Determine the [X, Y] coordinate at the center of the cell enclosing the given text.  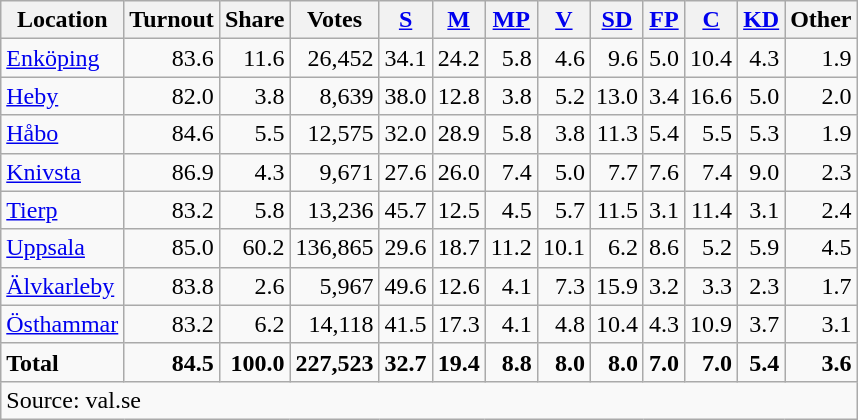
11.3 [616, 134]
8.8 [511, 362]
KD [762, 20]
12.8 [458, 96]
1.7 [821, 286]
Älvkarleby [62, 286]
12,575 [334, 134]
9.0 [762, 172]
3.3 [712, 286]
7.6 [664, 172]
10.1 [564, 248]
Uppsala [62, 248]
19.4 [458, 362]
13,236 [334, 210]
3.6 [821, 362]
14,118 [334, 324]
86.9 [172, 172]
26,452 [334, 58]
7.3 [564, 286]
82.0 [172, 96]
Other [821, 20]
227,523 [334, 362]
FP [664, 20]
32.7 [406, 362]
8.6 [664, 248]
V [564, 20]
11.6 [254, 58]
136,865 [334, 248]
Votes [334, 20]
4.6 [564, 58]
49.6 [406, 286]
60.2 [254, 248]
27.6 [406, 172]
18.7 [458, 248]
Share [254, 20]
11.5 [616, 210]
7.7 [616, 172]
11.2 [511, 248]
Source: val.se [429, 400]
26.0 [458, 172]
11.4 [712, 210]
S [406, 20]
Östhammar [62, 324]
8,639 [334, 96]
83.8 [172, 286]
5.3 [762, 134]
Enköping [62, 58]
5.9 [762, 248]
24.2 [458, 58]
2.0 [821, 96]
38.0 [406, 96]
16.6 [712, 96]
10.9 [712, 324]
SD [616, 20]
83.6 [172, 58]
3.2 [664, 286]
9.6 [616, 58]
MP [511, 20]
12.5 [458, 210]
Knivsta [62, 172]
34.1 [406, 58]
Heby [62, 96]
5.7 [564, 210]
2.4 [821, 210]
Total [62, 362]
C [712, 20]
9,671 [334, 172]
28.9 [458, 134]
41.5 [406, 324]
2.6 [254, 286]
Location [62, 20]
13.0 [616, 96]
84.6 [172, 134]
5,967 [334, 286]
3.4 [664, 96]
84.5 [172, 362]
4.8 [564, 324]
100.0 [254, 362]
15.9 [616, 286]
17.3 [458, 324]
29.6 [406, 248]
3.7 [762, 324]
Tierp [62, 210]
Turnout [172, 20]
Håbo [62, 134]
85.0 [172, 248]
M [458, 20]
12.6 [458, 286]
45.7 [406, 210]
32.0 [406, 134]
